Scan for the cell matching the given text and deliver its (x, y) coordinate at center. 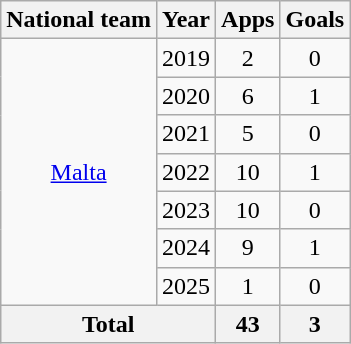
2023 (186, 210)
2020 (186, 96)
2 (248, 58)
2019 (186, 58)
43 (248, 324)
2025 (186, 286)
Year (186, 20)
2024 (186, 248)
2022 (186, 172)
Total (108, 324)
6 (248, 96)
3 (315, 324)
Malta (79, 172)
Goals (315, 20)
9 (248, 248)
5 (248, 134)
Apps (248, 20)
National team (79, 20)
2021 (186, 134)
